Search for the cell housing the specified text and yield its (X, Y) center coordinate. 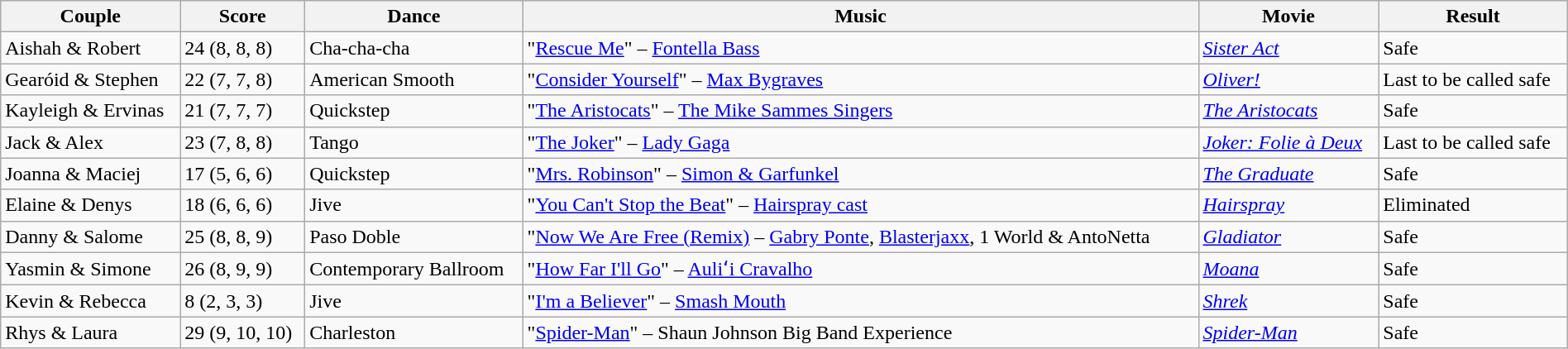
Music (860, 17)
"How Far I'll Go" – Auliʻi Cravalho (860, 269)
Movie (1288, 17)
21 (7, 7, 7) (243, 111)
Aishah & Robert (91, 48)
Joanna & Maciej (91, 174)
Paso Doble (414, 237)
Kayleigh & Ervinas (91, 111)
The Graduate (1288, 174)
Gearóid & Stephen (91, 79)
The Aristocats (1288, 111)
Moana (1288, 269)
Sister Act (1288, 48)
Joker: Folie à Deux (1288, 142)
Kevin & Rebecca (91, 301)
Cha-cha-cha (414, 48)
"The Joker" – Lady Gaga (860, 142)
Result (1473, 17)
"Now We Are Free (Remix) – Gabry Ponte, Blasterjaxx, 1 World & AntoNetta (860, 237)
26 (8, 9, 9) (243, 269)
22 (7, 7, 8) (243, 79)
Contemporary Ballroom (414, 269)
25 (8, 8, 9) (243, 237)
Dance (414, 17)
Tango (414, 142)
Gladiator (1288, 237)
Hairspray (1288, 205)
Spider-Man (1288, 332)
Score (243, 17)
Jack & Alex (91, 142)
23 (7, 8, 8) (243, 142)
"The Aristocats" – The Mike Sammes Singers (860, 111)
Yasmin & Simone (91, 269)
Couple (91, 17)
Rhys & Laura (91, 332)
29 (9, 10, 10) (243, 332)
American Smooth (414, 79)
Charleston (414, 332)
Shrek (1288, 301)
Oliver! (1288, 79)
17 (5, 6, 6) (243, 174)
Danny & Salome (91, 237)
Elaine & Denys (91, 205)
"Consider Yourself" – Max Bygraves (860, 79)
"You Can't Stop the Beat" – Hairspray cast (860, 205)
"Spider-Man" – Shaun Johnson Big Band Experience (860, 332)
18 (6, 6, 6) (243, 205)
"Rescue Me" – Fontella Bass (860, 48)
24 (8, 8, 8) (243, 48)
Eliminated (1473, 205)
8 (2, 3, 3) (243, 301)
"Mrs. Robinson" – Simon & Garfunkel (860, 174)
"I'm a Believer" – Smash Mouth (860, 301)
